Pinpoint the cell where the given text exists, returning its [x, y] midpoint coordinate. 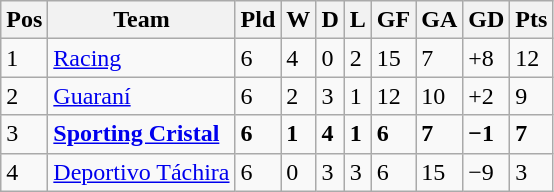
Pld [258, 20]
Deportivo Táchira [142, 172]
W [298, 20]
GF [393, 20]
Guaraní [142, 96]
+2 [486, 96]
D [330, 20]
GD [486, 20]
Team [142, 20]
Pos [24, 20]
L [358, 20]
Sporting Cristal [142, 134]
Racing [142, 58]
GA [440, 20]
10 [440, 96]
Pts [532, 20]
9 [532, 96]
−9 [486, 172]
+8 [486, 58]
−1 [486, 134]
